Determine the (X, Y) coordinate at the center of the cell enclosing the given text.  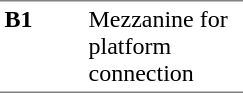
Mezzanine for platform connection (164, 46)
B1 (42, 46)
